Pinpoint the cell where the given text exists, returning its [X, Y] midpoint coordinate. 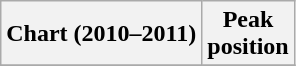
Peakposition [248, 34]
Chart (2010–2011) [102, 34]
